Provide the [x, y] coordinate of the cell's center where the given text is located.  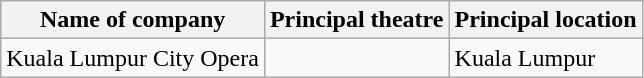
Kuala Lumpur [546, 58]
Name of company [133, 20]
Principal location [546, 20]
Kuala Lumpur City Opera [133, 58]
Principal theatre [356, 20]
